Identify which cell holds the provided text, then report its (x, y) central coordinate. 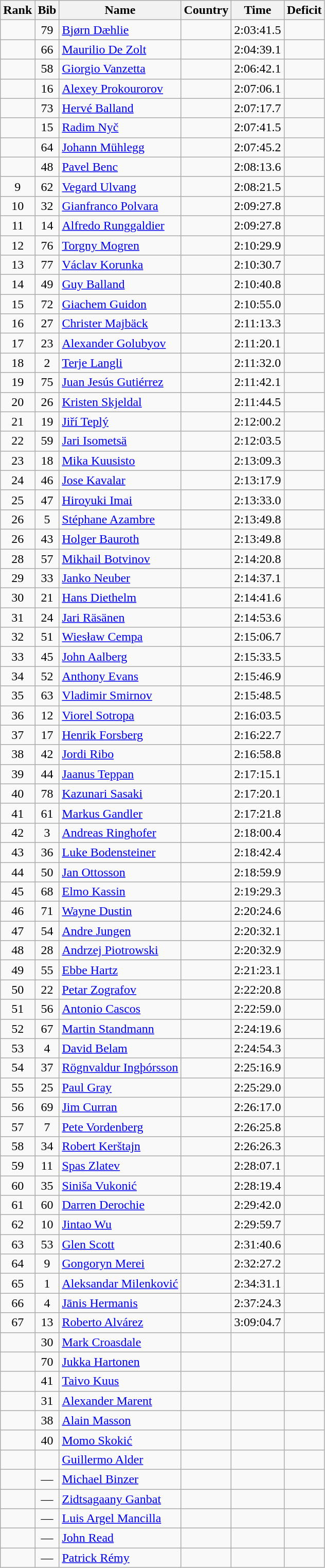
Ebbe Hartz (120, 970)
Jose Kavalar (120, 480)
Andrzej Piotrowski (120, 950)
1 (47, 1283)
Václav Korunka (120, 265)
Gongoryn Merei (120, 1264)
Antonio Cascos (120, 1009)
Luke Bodensteiner (120, 852)
2:07:17.7 (258, 108)
Jaanus Teppan (120, 774)
Vladimir Smirnov (120, 696)
Zidtsagaany Ganbat (120, 1499)
Rank (17, 10)
2:26:17.0 (258, 1107)
27 (47, 324)
78 (47, 794)
2:08:13.6 (258, 167)
70 (47, 1362)
65 (17, 1283)
2:17:20.1 (258, 794)
2:10:40.8 (258, 285)
69 (47, 1107)
7 (47, 1126)
2:11:32.0 (258, 363)
3:09:04.7 (258, 1323)
Country (206, 10)
Martin Standmann (120, 1029)
Robert Kerštajn (120, 1146)
2:34:31.1 (258, 1283)
Terje Langli (120, 363)
2:15:06.7 (258, 637)
2:10:55.0 (258, 304)
2:31:40.6 (258, 1244)
Patrick Rémy (120, 1558)
2:04:39.1 (258, 49)
2:17:21.8 (258, 813)
76 (47, 245)
2:17:15.1 (258, 774)
2:15:46.9 (258, 676)
Giachem Guidon (120, 304)
John Aalberg (120, 657)
Rögnvaldur Ingþórsson (120, 1068)
Wayne Dustin (120, 911)
Momo Skokić (120, 1440)
David Belam (120, 1048)
2:20:32.9 (258, 950)
Luis Argel Mancilla (120, 1519)
2:20:32.1 (258, 931)
2:24:19.6 (258, 1029)
2:18:00.4 (258, 833)
Alfredo Runggaldier (120, 225)
2:25:29.0 (258, 1087)
Spas Zlatev (120, 1166)
2:22:20.8 (258, 990)
2:16:03.5 (258, 715)
2:14:53.6 (258, 618)
Holger Bauroth (120, 539)
Wiesław Cempa (120, 637)
Bjørn Dæhlie (120, 30)
Paul Gray (120, 1087)
2:07:41.5 (258, 128)
2:10:30.7 (258, 265)
20 (17, 402)
2:18:42.4 (258, 852)
Pavel Benc (120, 167)
John Read (120, 1538)
Jim Curran (120, 1107)
2 (47, 363)
2:07:45.2 (258, 147)
Alexander Golubyov (120, 343)
2:11:42.1 (258, 382)
2:14:37.1 (258, 578)
Mark Croasdale (120, 1342)
2:28:19.4 (258, 1185)
2:28:07.1 (258, 1166)
79 (47, 30)
72 (47, 304)
2:32:27.2 (258, 1264)
2:15:48.5 (258, 696)
Taivo Kuus (120, 1381)
Jānis Hermanis (120, 1303)
Siniša Vukonić (120, 1185)
Hiroyuki Imai (120, 500)
2:21:23.1 (258, 970)
39 (17, 774)
Radim Nyč (120, 128)
Giorgio Vanzetta (120, 69)
5 (47, 519)
2:13:33.0 (258, 500)
Torgny Mogren (120, 245)
2:37:24.3 (258, 1303)
Andreas Ringhofer (120, 833)
Jordi Ribo (120, 754)
2:13:17.9 (258, 480)
2:29:42.0 (258, 1205)
Petar Zografov (120, 990)
2:26:26.3 (258, 1146)
2:11:44.5 (258, 402)
2:25:16.9 (258, 1068)
2:14:20.8 (258, 558)
3 (47, 833)
75 (47, 382)
29 (17, 578)
Vegard Ulvang (120, 186)
Mika Kuusisto (120, 461)
Alexey Prokourorov (120, 89)
Henrik Forsberg (120, 735)
2:06:42.1 (258, 69)
Gianfranco Polvara (120, 206)
Stéphane Azambre (120, 519)
Darren Derochie (120, 1205)
73 (47, 108)
2:18:59.9 (258, 872)
2:14:41.6 (258, 598)
Maurilio De Zolt (120, 49)
2:08:21.5 (258, 186)
Deficit (304, 10)
Jiří Teplý (120, 421)
Janko Neuber (120, 578)
Anthony Evans (120, 676)
Andre Jungen (120, 931)
71 (47, 911)
Name (120, 10)
2:19:29.3 (258, 892)
Michael Binzer (120, 1479)
Johann Mühlegg (120, 147)
Mikhail Botvinov (120, 558)
2:16:22.7 (258, 735)
Jan Ottosson (120, 872)
Jari Räsänen (120, 618)
Viorel Sotropa (120, 715)
Markus Gandler (120, 813)
Glen Scott (120, 1244)
Pete Vordenberg (120, 1126)
Jintao Wu (120, 1225)
Juan Jesús Gutiérrez (120, 382)
Kristen Skjeldal (120, 402)
Alain Masson (120, 1420)
2:10:29.9 (258, 245)
2:11:20.1 (258, 343)
2:03:41.5 (258, 30)
Guy Balland (120, 285)
77 (47, 265)
68 (47, 892)
Hans Diethelm (120, 598)
Roberto Alvárez (120, 1323)
2:13:09.3 (258, 461)
2:24:54.3 (258, 1048)
Time (258, 10)
Jari Isometsä (120, 441)
Elmo Kassin (120, 892)
Alexander Marent (120, 1401)
2:15:33.5 (258, 657)
2:26:25.8 (258, 1126)
2:11:13.3 (258, 324)
2:12:00.2 (258, 421)
2:22:59.0 (258, 1009)
Jukka Hartonen (120, 1362)
Guillermo Alder (120, 1459)
2:29:59.7 (258, 1225)
2:07:06.1 (258, 89)
2:16:58.8 (258, 754)
Aleksandar Milenković (120, 1283)
2:20:24.6 (258, 911)
Kazunari Sasaki (120, 794)
Hervé Balland (120, 108)
Bib (47, 10)
Christer Majbäck (120, 324)
2:12:03.5 (258, 441)
